Return [x, y] of the center of cell containing provided text 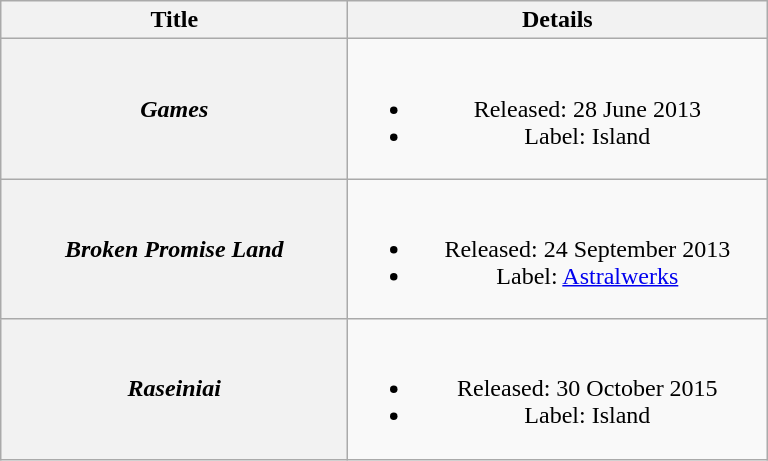
Games [174, 109]
Raseiniai [174, 389]
Broken Promise Land [174, 249]
Released: 24 September 2013Label: Astralwerks [558, 249]
Released: 30 October 2015Label: Island [558, 389]
Details [558, 20]
Title [174, 20]
Released: 28 June 2013Label: Island [558, 109]
